For the text-containing cell, return its midpoint in [X, Y] coordinate format. 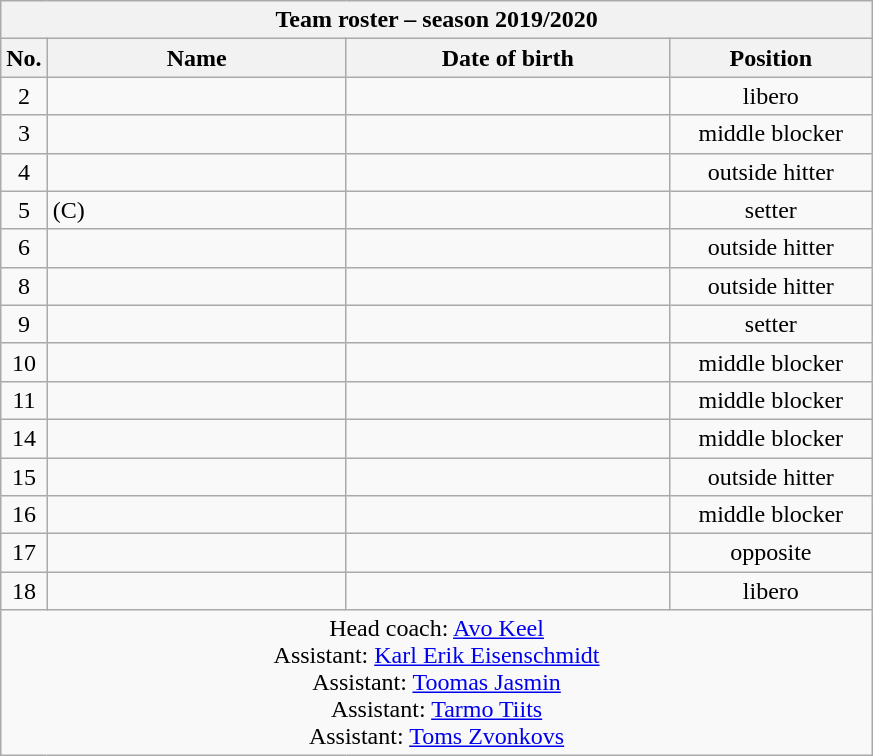
Team roster – season 2019/2020 [437, 20]
3 [24, 134]
Head coach: Avo KeelAssistant: Karl Erik EisenschmidtAssistant: Toomas JasminAssistant: Tarmo TiitsAssistant: Toms Zvonkovs [437, 683]
Date of birth [508, 58]
5 [24, 210]
(C) [196, 210]
Name [196, 58]
18 [24, 591]
No. [24, 58]
10 [24, 362]
8 [24, 286]
opposite [770, 553]
6 [24, 248]
14 [24, 438]
15 [24, 477]
Position [770, 58]
16 [24, 515]
17 [24, 553]
4 [24, 172]
2 [24, 96]
11 [24, 400]
9 [24, 324]
